Extract the (X, Y) coordinate from the center of the cell holding the provided text.  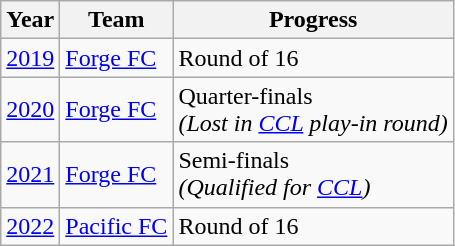
Progress (313, 20)
2019 (30, 58)
Year (30, 20)
2020 (30, 110)
2022 (30, 226)
Team (116, 20)
2021 (30, 174)
Quarter-finals(Lost in CCL play-in round) (313, 110)
Semi-finals(Qualified for CCL) (313, 174)
Pacific FC (116, 226)
